Output the (X, Y) coordinate of the center of the cell containing the given text.  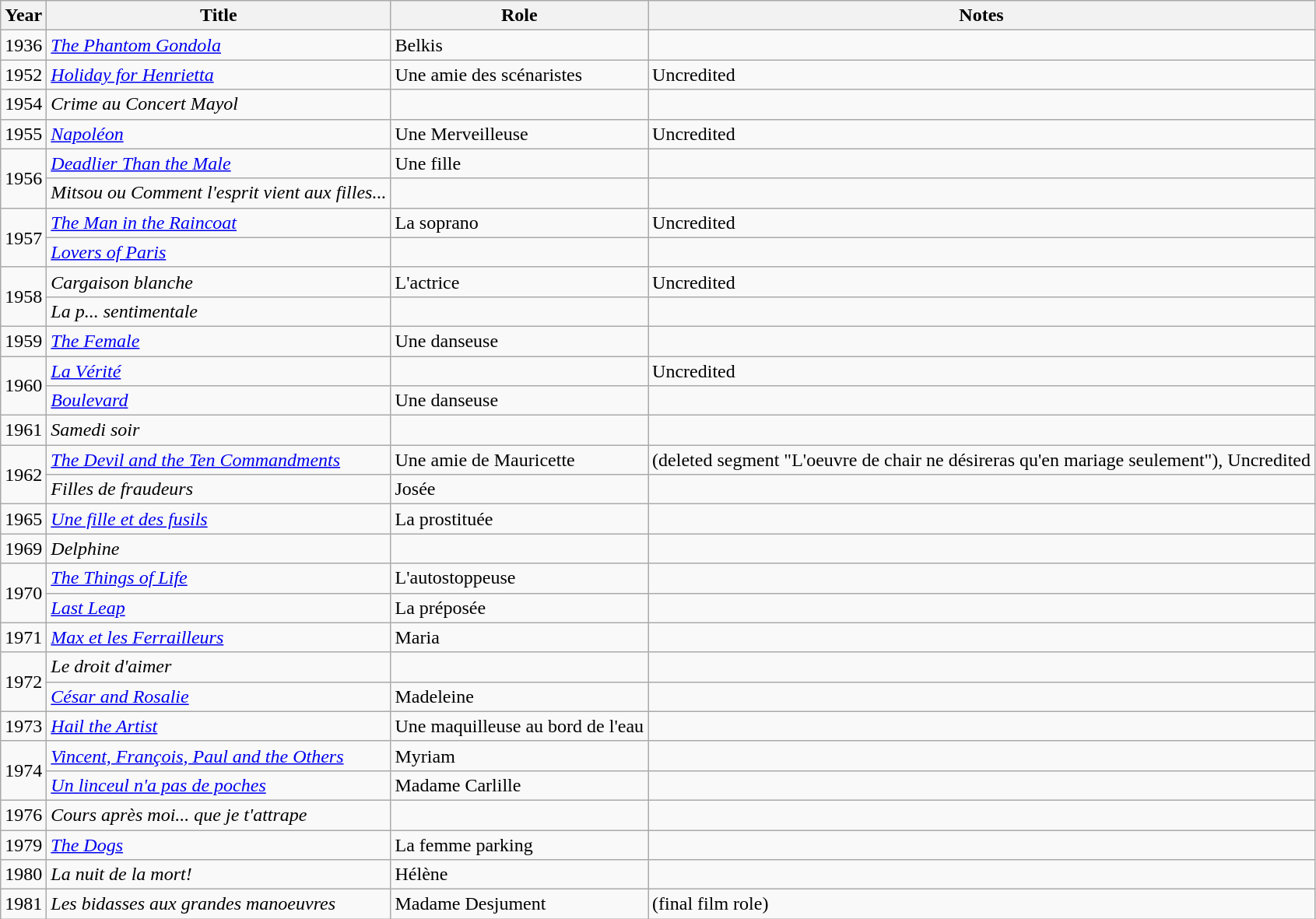
1969 (23, 549)
Last Leap (219, 608)
1954 (23, 104)
La nuit de la mort! (219, 875)
The Phantom Gondola (219, 45)
1973 (23, 726)
La p... sentimentale (219, 311)
Crime au Concert Mayol (219, 104)
Cours après moi... que je t'attrape (219, 815)
1957 (23, 237)
1980 (23, 875)
César and Rosalie (219, 696)
Holiday for Henrietta (219, 75)
1936 (23, 45)
Une maquilleuse au bord de l'eau (520, 726)
Le droit d'aimer (219, 667)
Lovers of Paris (219, 252)
1960 (23, 386)
1976 (23, 815)
1974 (23, 770)
Cargaison blanche (219, 282)
La préposée (520, 608)
The Devil and the Ten Commandments (219, 460)
Filles de fraudeurs (219, 489)
Myriam (520, 756)
Max et les Ferrailleurs (219, 637)
Hélène (520, 875)
Notes (982, 16)
1979 (23, 844)
Madame Desjument (520, 904)
1959 (23, 341)
Une Merveilleuse (520, 134)
La prostituée (520, 519)
L'autostoppeuse (520, 578)
(deleted segment "L'oeuvre de chair ne désireras qu'en mariage seulement"), Uncredited (982, 460)
1952 (23, 75)
Title (219, 16)
Deadlier Than the Male (219, 163)
1972 (23, 682)
(final film role) (982, 904)
Une amie des scénaristes (520, 75)
The Dogs (219, 844)
1970 (23, 593)
La soprano (520, 223)
1955 (23, 134)
Samedi soir (219, 430)
Year (23, 16)
1971 (23, 637)
1965 (23, 519)
Josée (520, 489)
Une fille (520, 163)
Une amie de Mauricette (520, 460)
Napoléon (219, 134)
1981 (23, 904)
1956 (23, 178)
1958 (23, 296)
1961 (23, 430)
Role (520, 16)
Un linceul n'a pas de poches (219, 785)
Les bidasses aux grandes manoeuvres (219, 904)
Une fille et des fusils (219, 519)
The Man in the Raincoat (219, 223)
Delphine (219, 549)
Madeleine (520, 696)
Hail the Artist (219, 726)
Belkis (520, 45)
Boulevard (219, 401)
L'actrice (520, 282)
1962 (23, 475)
La Vérité (219, 371)
Mitsou ou Comment l'esprit vient aux filles... (219, 193)
The Female (219, 341)
Vincent, François, Paul and the Others (219, 756)
Maria (520, 637)
The Things of Life (219, 578)
La femme parking (520, 844)
Madame Carlille (520, 785)
